From the cell containing the given text, extract its center point as [X, Y] coordinate. 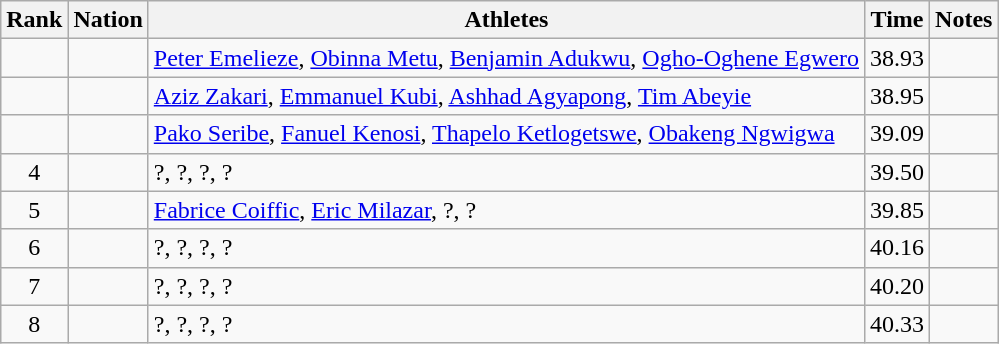
Time [896, 20]
39.50 [896, 172]
6 [34, 248]
39.85 [896, 210]
Pako Seribe, Fanuel Kenosi, Thapelo Ketlogetswe, Obakeng Ngwigwa [506, 134]
40.20 [896, 286]
Aziz Zakari, Emmanuel Kubi, Ashhad Agyapong, Tim Abeyie [506, 96]
7 [34, 286]
39.09 [896, 134]
Notes [964, 20]
Peter Emelieze, Obinna Metu, Benjamin Adukwu, Ogho-Oghene Egwero [506, 58]
40.33 [896, 324]
Athletes [506, 20]
38.93 [896, 58]
40.16 [896, 248]
Nation [108, 20]
8 [34, 324]
38.95 [896, 96]
5 [34, 210]
Fabrice Coiffic, Eric Milazar, ?, ? [506, 210]
4 [34, 172]
Rank [34, 20]
